Identify which cell holds the provided text, then report its (x, y) central coordinate. 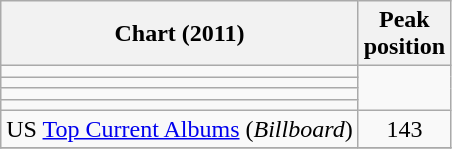
143 (404, 129)
Peakposition (404, 34)
US Top Current Albums (Billboard) (180, 129)
Chart (2011) (180, 34)
